Provide the (x, y) coordinate of the cell's center where the given text is located.  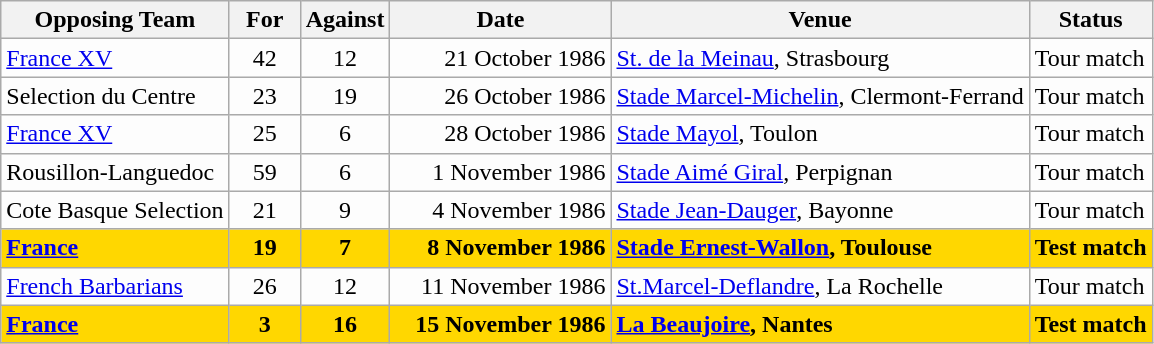
Date (500, 20)
Stade Ernest-Wallon, Toulouse (820, 248)
3 (264, 324)
26 (264, 286)
23 (264, 96)
Status (1090, 20)
8 November 1986 (500, 248)
Venue (820, 20)
St. de la Meinau, Strasbourg (820, 58)
28 October 1986 (500, 134)
42 (264, 58)
26 October 1986 (500, 96)
Stade Mayol, Toulon (820, 134)
9 (345, 210)
Cote Basque Selection (115, 210)
16 (345, 324)
1 November 1986 (500, 172)
4 November 1986 (500, 210)
Opposing Team (115, 20)
For (264, 20)
21 October 1986 (500, 58)
Rousillon-Languedoc (115, 172)
St.Marcel-Deflandre, La Rochelle (820, 286)
7 (345, 248)
Selection du Centre (115, 96)
Against (345, 20)
11 November 1986 (500, 286)
15 November 1986 (500, 324)
Stade Aimé Giral, Perpignan (820, 172)
Stade Marcel-Michelin, Clermont-Ferrand (820, 96)
Stade Jean-Dauger, Bayonne (820, 210)
21 (264, 210)
25 (264, 134)
French Barbarians (115, 286)
La Beaujoire, Nantes (820, 324)
59 (264, 172)
